Determine the (X, Y) coordinate at the center of the cell enclosing the given text.  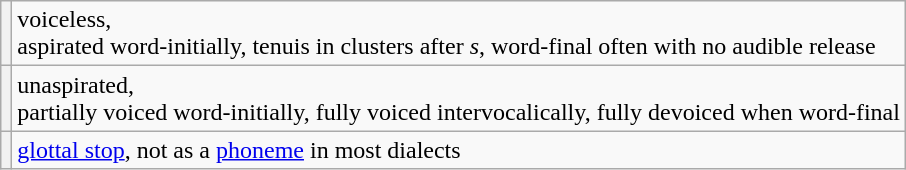
voiceless,aspirated word-initially, tenuis in clusters after s, word-final often with no audible release (459, 34)
unaspirated,partially voiced word-initially, fully voiced intervocalically, fully devoiced when word-final (459, 98)
glottal stop, not as a phoneme in most dialects (459, 150)
